Pinpoint the cell where the given text exists, returning its [x, y] midpoint coordinate. 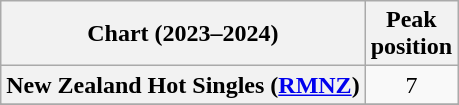
New Zealand Hot Singles (RMNZ) [183, 85]
7 [411, 85]
Peakposition [411, 34]
Chart (2023–2024) [183, 34]
